Return the (X, Y) coordinate for the center point of the cell that contains the specified text.  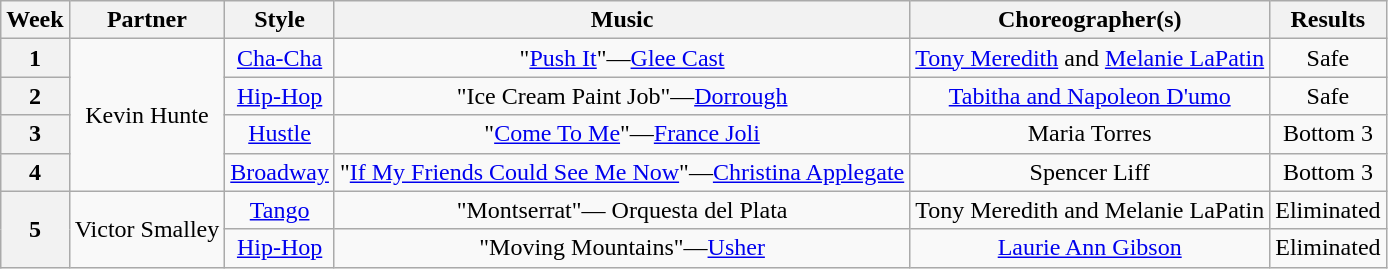
Tabitha and Napoleon D'umo (1090, 96)
Partner (147, 20)
Cha-Cha (280, 58)
"If My Friends Could See Me Now"—Christina Applegate (622, 172)
"Come To Me"—France Joli (622, 134)
Kevin Hunte (147, 115)
Broadway (280, 172)
"Montserrat"— Orquesta del Plata (622, 210)
"Moving Mountains"—Usher (622, 248)
Laurie Ann Gibson (1090, 248)
Spencer Liff (1090, 172)
Victor Smalley (147, 229)
Maria Torres (1090, 134)
"Ice Cream Paint Job"—Dorrough (622, 96)
Music (622, 20)
3 (35, 134)
5 (35, 229)
4 (35, 172)
2 (35, 96)
Style (280, 20)
"Push It"—Glee Cast (622, 58)
Week (35, 20)
Tango (280, 210)
Hustle (280, 134)
Choreographer(s) (1090, 20)
Results (1328, 20)
1 (35, 58)
